Capture the cell that displays the provided text and extract its [x, y] central coordinate. 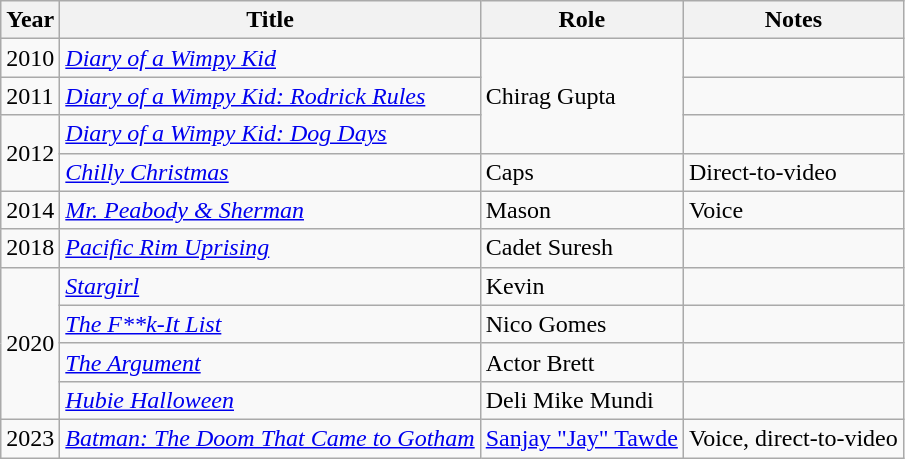
2011 [30, 96]
Cadet Suresh [582, 248]
Role [582, 20]
Deli Mike Mundi [582, 400]
Chirag Gupta [582, 96]
Hubie Halloween [270, 400]
The F**k-It List [270, 324]
2012 [30, 153]
Stargirl [270, 286]
Title [270, 20]
Caps [582, 172]
Mr. Peabody & Sherman [270, 210]
Diary of a Wimpy Kid [270, 58]
Direct-to-video [793, 172]
Pacific Rim Uprising [270, 248]
Sanjay "Jay" Tawde [582, 438]
Diary of a Wimpy Kid: Rodrick Rules [270, 96]
Notes [793, 20]
Voice, direct-to-video [793, 438]
Batman: The Doom That Came to Gotham [270, 438]
The Argument [270, 362]
2018 [30, 248]
Voice [793, 210]
Year [30, 20]
2020 [30, 343]
Chilly Christmas [270, 172]
Mason [582, 210]
2023 [30, 438]
Actor Brett [582, 362]
2010 [30, 58]
Diary of a Wimpy Kid: Dog Days [270, 134]
Kevin [582, 286]
2014 [30, 210]
Nico Gomes [582, 324]
